Return the [x, y] coordinate for the center point of the cell that contains the specified text.  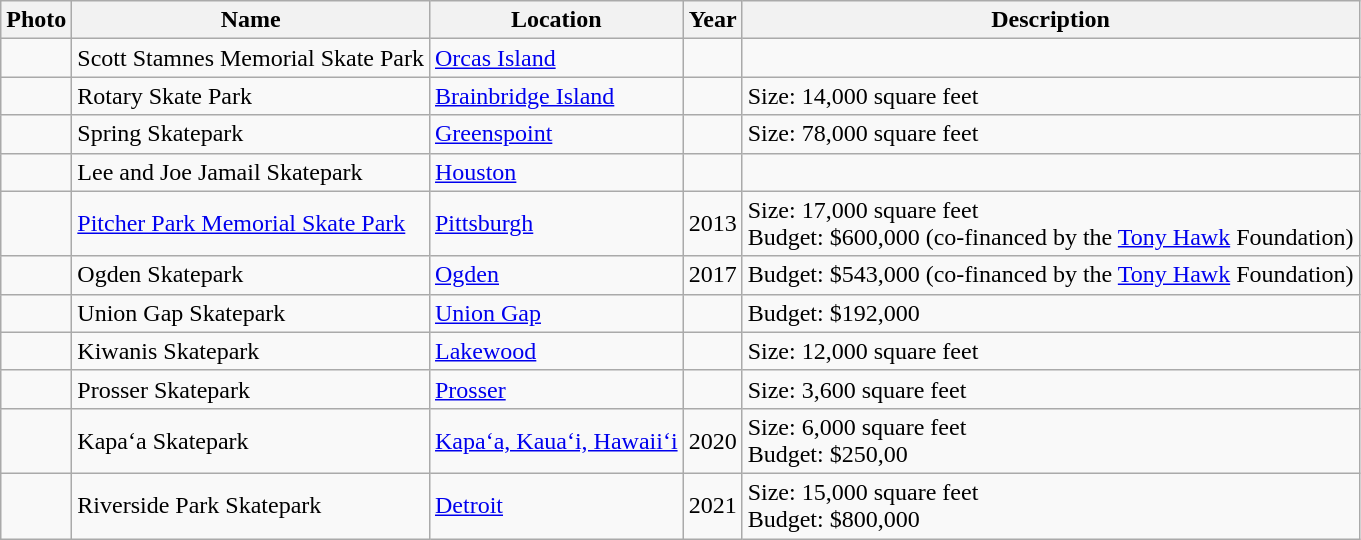
Riverside Park Skatepark [251, 506]
Size: 12,000 square feet [1050, 351]
Description [1050, 20]
Name [251, 20]
Prosser [556, 389]
Lee and Joe Jamail Skatepark [251, 172]
Size: 3,600 square feet [1050, 389]
Rotary Skate Park [251, 96]
Size: 15,000 square feetBudget: $800,000 [1050, 506]
Greenspoint [556, 134]
Size: 14,000 square feet [1050, 96]
Brainbridge Island [556, 96]
Location [556, 20]
2013 [712, 224]
Year [712, 20]
Pitcher Park Memorial Skate Park [251, 224]
2021 [712, 506]
2020 [712, 440]
Scott Stamnes Memorial Skate Park [251, 58]
Kapa‘a, Kaua‘i, Hawaii‘i [556, 440]
Lakewood [556, 351]
Photo [36, 20]
Orcas Island [556, 58]
2017 [712, 275]
Houston [556, 172]
Union Gap Skatepark [251, 313]
Spring Skatepark [251, 134]
Pittsburgh [556, 224]
Size: 78,000 square feet [1050, 134]
Union Gap [556, 313]
Ogden Skatepark [251, 275]
Detroit [556, 506]
Ogden [556, 275]
Budget: $543,000 (co-financed by the Tony Hawk Foundation) [1050, 275]
Kiwanis Skatepark [251, 351]
Prosser Skatepark [251, 389]
Size: 17,000 square feetBudget: $600,000 (co-financed by the Tony Hawk Foundation) [1050, 224]
Kapa‘a Skatepark [251, 440]
Size: 6,000 square feetBudget: $250,00 [1050, 440]
Budget: $192,000 [1050, 313]
